Search for the cell housing the specified text and yield its (x, y) center coordinate. 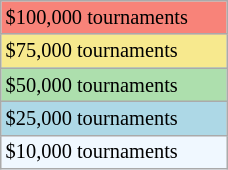
$50,000 tournaments (114, 85)
$10,000 tournaments (114, 152)
$100,000 tournaments (114, 17)
$25,000 tournaments (114, 118)
$75,000 tournaments (114, 51)
